Provide the [X, Y] coordinate of the cell's center where the given text is located.  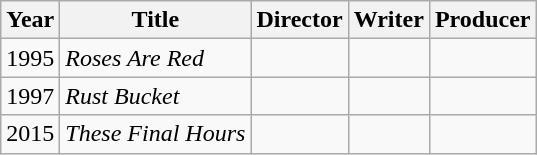
Title [156, 20]
Year [30, 20]
Rust Bucket [156, 96]
Writer [388, 20]
Director [300, 20]
Roses Are Red [156, 58]
1995 [30, 58]
2015 [30, 134]
These Final Hours [156, 134]
Producer [482, 20]
1997 [30, 96]
